Capture the cell that displays the provided text and extract its (x, y) central coordinate. 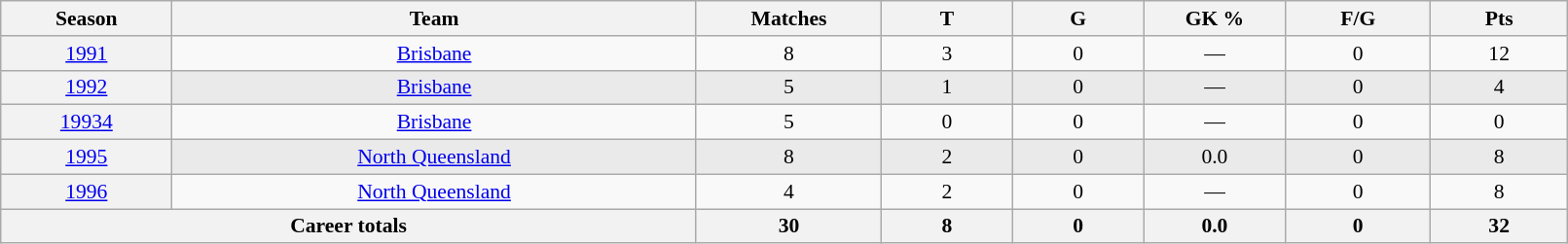
GK % (1215, 18)
19934 (87, 122)
1992 (87, 87)
1995 (87, 157)
Season (87, 18)
Matches (788, 18)
30 (788, 227)
G (1078, 18)
F/G (1358, 18)
1 (948, 87)
1991 (87, 53)
Career totals (348, 227)
1996 (87, 192)
3 (948, 53)
Team (434, 18)
T (948, 18)
12 (1499, 53)
Pts (1499, 18)
32 (1499, 227)
